Output the (X, Y) coordinate of the center of the cell containing the given text.  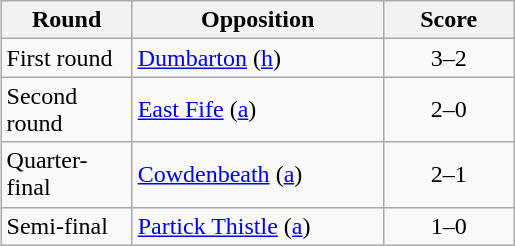
Second round (66, 110)
3–2 (448, 58)
Dumbarton (h) (258, 58)
Cowdenbeath (a) (258, 174)
Partick Thistle (a) (258, 226)
2–1 (448, 174)
First round (66, 58)
Round (66, 20)
1–0 (448, 226)
Score (448, 20)
Semi-final (66, 226)
Opposition (258, 20)
2–0 (448, 110)
Quarter-final (66, 174)
East Fife (a) (258, 110)
